Output the [X, Y] coordinate of the center of the cell containing the given text.  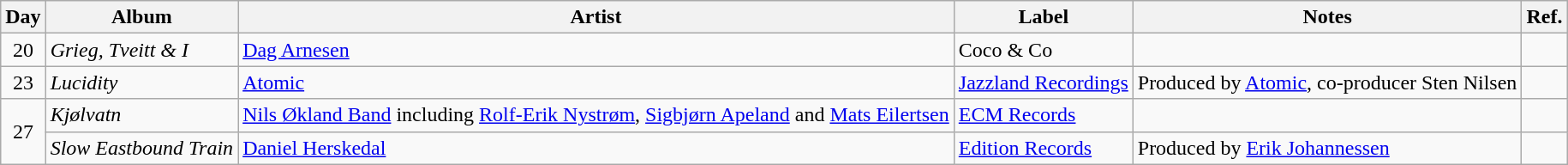
20 [23, 50]
Coco & Co [1044, 50]
Album [141, 17]
Label [1044, 17]
Dag Arnesen [596, 50]
Grieg, Tveitt & I [141, 50]
ECM Records [1044, 115]
Day [23, 17]
Nils Økland Band including Rolf-Erik Nystrøm, Sigbjørn Apeland and Mats Eilertsen [596, 115]
Ref. [1544, 17]
Produced by Atomic, co-producer Sten Nilsen [1327, 82]
Atomic [596, 82]
Artist [596, 17]
Jazzland Recordings [1044, 82]
27 [23, 131]
Kjølvatn [141, 115]
Produced by Erik Johannessen [1327, 148]
Slow Eastbound Train [141, 148]
Edition Records [1044, 148]
Daniel Herskedal [596, 148]
Lucidity [141, 82]
23 [23, 82]
Notes [1327, 17]
